Pinpoint the cell where the given text exists, returning its (X, Y) midpoint coordinate. 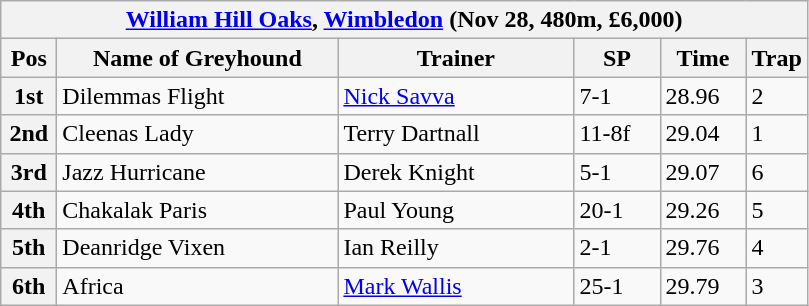
Name of Greyhound (198, 58)
5th (29, 248)
Deanridge Vixen (198, 248)
20-1 (617, 210)
28.96 (703, 96)
7-1 (617, 96)
Africa (198, 286)
Pos (29, 58)
5 (776, 210)
Mark Wallis (456, 286)
Chakalak Paris (198, 210)
Trap (776, 58)
Ian Reilly (456, 248)
Jazz Hurricane (198, 172)
29.79 (703, 286)
29.07 (703, 172)
2 (776, 96)
6 (776, 172)
3rd (29, 172)
4 (776, 248)
Trainer (456, 58)
1st (29, 96)
Derek Knight (456, 172)
6th (29, 286)
Paul Young (456, 210)
2nd (29, 134)
29.76 (703, 248)
Nick Savva (456, 96)
1 (776, 134)
Cleenas Lady (198, 134)
Dilemmas Flight (198, 96)
4th (29, 210)
29.04 (703, 134)
2-1 (617, 248)
25-1 (617, 286)
5-1 (617, 172)
Time (703, 58)
3 (776, 286)
11-8f (617, 134)
William Hill Oaks, Wimbledon (Nov 28, 480m, £6,000) (404, 20)
SP (617, 58)
Terry Dartnall (456, 134)
29.26 (703, 210)
